Pinpoint the cell where the given text exists, returning its (x, y) midpoint coordinate. 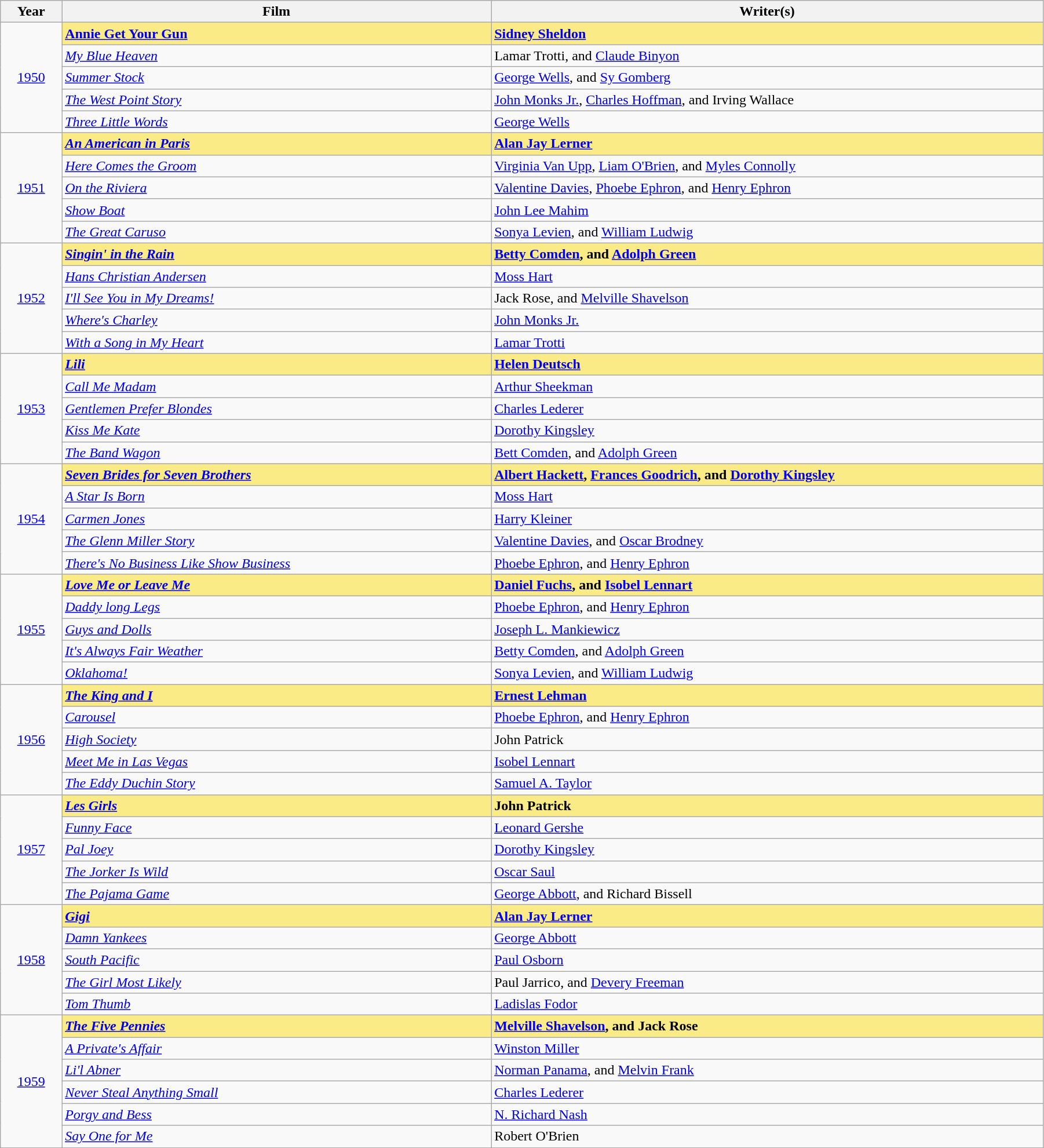
1950 (31, 78)
Pal Joey (277, 850)
Isobel Lennart (767, 761)
Lamar Trotti (767, 342)
It's Always Fair Weather (277, 651)
The Girl Most Likely (277, 982)
Funny Face (277, 828)
Guys and Dolls (277, 629)
A Private's Affair (277, 1048)
Bett Comden, and Adolph Green (767, 453)
Meet Me in Las Vegas (277, 761)
John Monks Jr., Charles Hoffman, and Irving Wallace (767, 100)
Say One for Me (277, 1136)
Lamar Trotti, and Claude Binyon (767, 56)
Kiss Me Kate (277, 431)
Albert Hackett, Frances Goodrich, and Dorothy Kingsley (767, 475)
Show Boat (277, 210)
Lili (277, 365)
My Blue Heaven (277, 56)
There's No Business Like Show Business (277, 563)
Li'l Abner (277, 1070)
N. Richard Nash (767, 1114)
George Wells (767, 122)
Winston Miller (767, 1048)
The Eddy Duchin Story (277, 783)
Hans Christian Andersen (277, 276)
Jack Rose, and Melville Shavelson (767, 298)
Samuel A. Taylor (767, 783)
The Band Wagon (277, 453)
High Society (277, 739)
Oklahoma! (277, 673)
I'll See You in My Dreams! (277, 298)
Paul Osborn (767, 960)
Carousel (277, 717)
Helen Deutsch (767, 365)
Virginia Van Upp, Liam O'Brien, and Myles Connolly (767, 166)
George Abbott, and Richard Bissell (767, 894)
Never Steal Anything Small (277, 1092)
Robert O'Brien (767, 1136)
Melville Shavelson, and Jack Rose (767, 1026)
John Lee Mahim (767, 210)
The Five Pennies (277, 1026)
1956 (31, 739)
The Jorker Is Wild (277, 872)
The Pajama Game (277, 894)
Gigi (277, 916)
Oscar Saul (767, 872)
On the Riviera (277, 188)
A Star Is Born (277, 497)
1953 (31, 409)
Here Comes the Groom (277, 166)
Valentine Davies, Phoebe Ephron, and Henry Ephron (767, 188)
Writer(s) (767, 12)
Summer Stock (277, 78)
An American in Paris (277, 144)
Where's Charley (277, 320)
Carmen Jones (277, 519)
Year (31, 12)
1952 (31, 298)
Love Me or Leave Me (277, 585)
South Pacific (277, 960)
Tom Thumb (277, 1004)
1951 (31, 188)
Norman Panama, and Melvin Frank (767, 1070)
Annie Get Your Gun (277, 34)
Paul Jarrico, and Devery Freeman (767, 982)
With a Song in My Heart (277, 342)
Harry Kleiner (767, 519)
Leonard Gershe (767, 828)
Arthur Sheekman (767, 387)
Seven Brides for Seven Brothers (277, 475)
Ladislas Fodor (767, 1004)
George Wells, and Sy Gomberg (767, 78)
Film (277, 12)
1959 (31, 1081)
1958 (31, 960)
Les Girls (277, 806)
Call Me Madam (277, 387)
Damn Yankees (277, 938)
Singin' in the Rain (277, 254)
The King and I (277, 695)
Porgy and Bess (277, 1114)
Joseph L. Mankiewicz (767, 629)
Sidney Sheldon (767, 34)
George Abbott (767, 938)
The West Point Story (277, 100)
Three Little Words (277, 122)
1955 (31, 629)
Ernest Lehman (767, 695)
1954 (31, 519)
The Great Caruso (277, 232)
Daddy long Legs (277, 607)
Daniel Fuchs, and Isobel Lennart (767, 585)
Valentine Davies, and Oscar Brodney (767, 541)
1957 (31, 850)
John Monks Jr. (767, 320)
The Glenn Miller Story (277, 541)
Gentlemen Prefer Blondes (277, 409)
